Output the (x, y) coordinate of the center of the cell containing the given text.  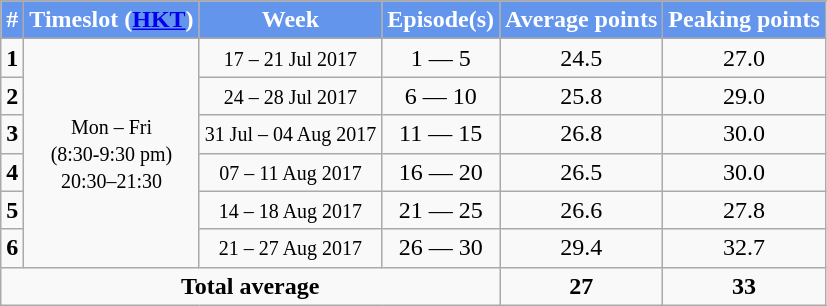
5 (12, 210)
Total average (250, 286)
4 (12, 172)
26.6 (582, 210)
07 – 11 Aug 2017 (290, 172)
27.0 (744, 58)
31 Jul – 04 Aug 2017 (290, 134)
26 — 30 (441, 248)
25.8 (582, 96)
Episode(s) (441, 20)
3 (12, 134)
Mon – Fri(8:30-9:30 pm)20:30–21:30 (112, 153)
6 — 10 (441, 96)
21 — 25 (441, 210)
14 – 18 Aug 2017 (290, 210)
2 (12, 96)
1 — 5 (441, 58)
1 (12, 58)
17 – 21 Jul 2017 (290, 58)
24 – 28 Jul 2017 (290, 96)
# (12, 20)
21 – 27 Aug 2017 (290, 248)
27 (582, 286)
Timeslot (HKT) (112, 20)
11 — 15 (441, 134)
24.5 (582, 58)
32.7 (744, 248)
Peaking points (744, 20)
27.8 (744, 210)
29.0 (744, 96)
29.4 (582, 248)
33 (744, 286)
Average points (582, 20)
26.5 (582, 172)
26.8 (582, 134)
6 (12, 248)
Week (290, 20)
16 — 20 (441, 172)
